Scan for the cell matching the given text and deliver its (x, y) coordinate at center. 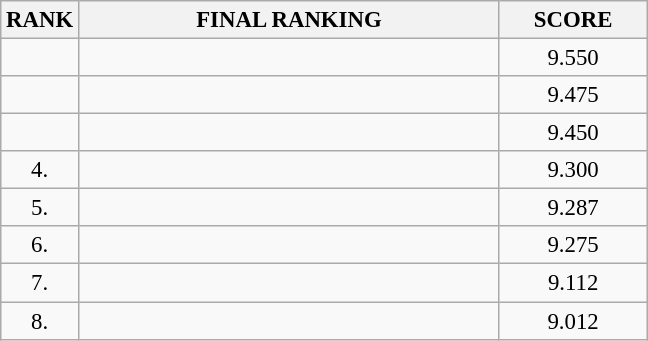
FINAL RANKING (288, 20)
9.012 (572, 321)
9.450 (572, 133)
6. (40, 245)
5. (40, 208)
9.550 (572, 58)
9.300 (572, 170)
RANK (40, 20)
7. (40, 283)
9.475 (572, 95)
9.112 (572, 283)
9.287 (572, 208)
4. (40, 170)
8. (40, 321)
9.275 (572, 245)
SCORE (572, 20)
